Identify which cell holds the provided text, then report its (X, Y) central coordinate. 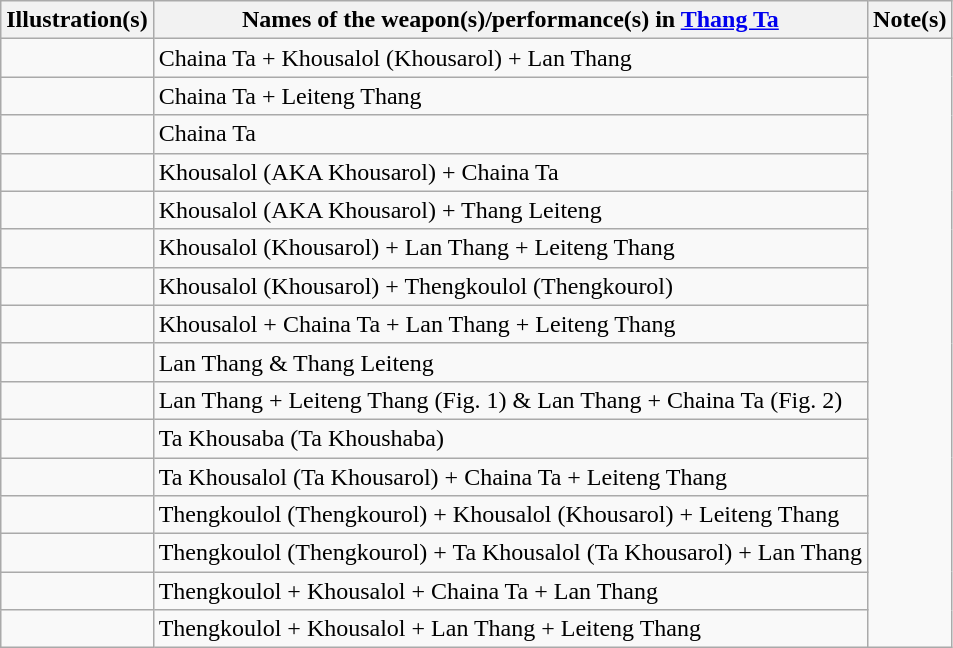
Thengkoulol + Khousalol + Chaina Ta + Lan Thang (510, 591)
Thengkoulol + Khousalol + Lan Thang + Leiteng Thang (510, 629)
Illustration(s) (77, 20)
Khousalol (AKA Khousarol) + Thang Leiteng (510, 210)
Chaina Ta + Khousalol (Khousarol) + Lan Thang (510, 58)
Khousalol + Chaina Ta + Lan Thang + Leiteng Thang (510, 324)
Thengkoulol (Thengkourol) + Ta Khousalol (Ta Khousarol) + Lan Thang (510, 553)
Lan Thang + Leiteng Thang (Fig. 1) & Lan Thang + Chaina Ta (Fig. 2) (510, 400)
Chaina Ta (510, 134)
Khousalol (Khousarol) + Lan Thang + Leiteng Thang (510, 248)
Khousalol (AKA Khousarol) + Chaina Ta (510, 172)
Ta Khousaba (Ta Khoushaba) (510, 438)
Chaina Ta + Leiteng Thang (510, 96)
Thengkoulol (Thengkourol) + Khousalol (Khousarol) + Leiteng Thang (510, 515)
Ta Khousalol (Ta Khousarol) + Chaina Ta + Leiteng Thang (510, 477)
Note(s) (910, 20)
Lan Thang & Thang Leiteng (510, 362)
Khousalol (Khousarol) + Thengkoulol (Thengkourol) (510, 286)
Names of the weapon(s)/performance(s) in Thang Ta (510, 20)
